Locate the cell with the specified text and output its [x, y] center coordinate. 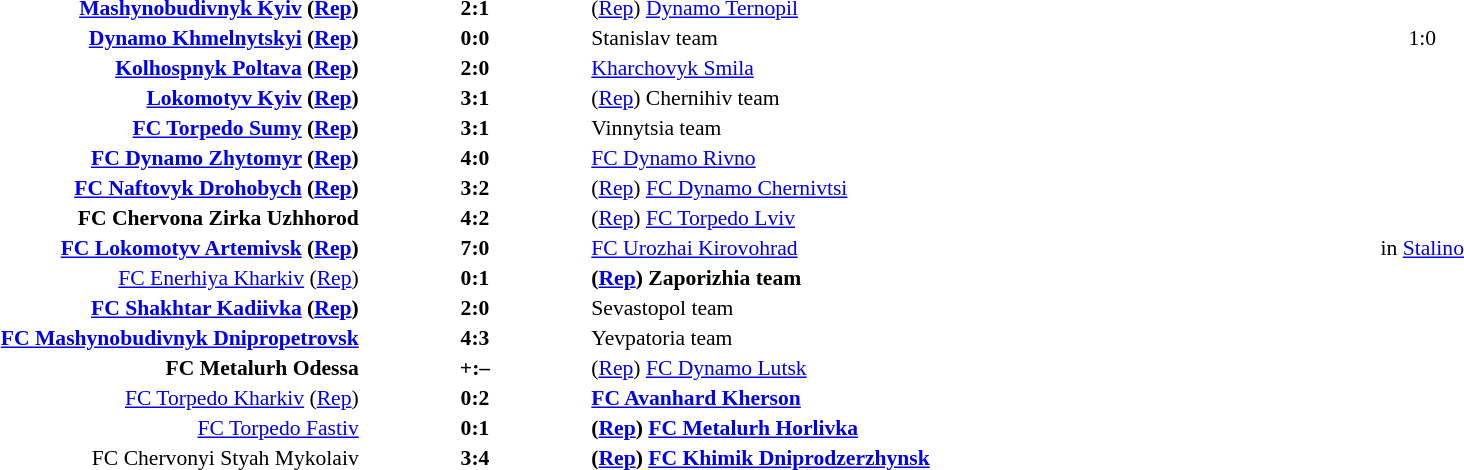
(Rep) Zaporizhia team [779, 278]
FC Dynamo Rivno [779, 158]
Yevpatoria team [779, 338]
Sevastopol team [779, 308]
(Rep) FC Torpedo Lviv [779, 218]
FC Urozhai Kirovohrad [779, 248]
FC Avanhard Kherson [779, 398]
(Rep) FC Dynamo Lutsk [779, 368]
(Rep) FC Metalurh Horlivka [779, 428]
Kharchovyk Smila [779, 68]
4:2 [476, 218]
+:– [476, 368]
Vinnytsia team [779, 128]
0:2 [476, 398]
Stanislav team [779, 38]
0:0 [476, 38]
(Rep) Chernihiv team [779, 98]
4:0 [476, 158]
7:0 [476, 248]
3:2 [476, 188]
(Rep) FC Dynamo Chernivtsi [779, 188]
4:3 [476, 338]
